Determine the [X, Y] coordinate at the center of the cell enclosing the given text.  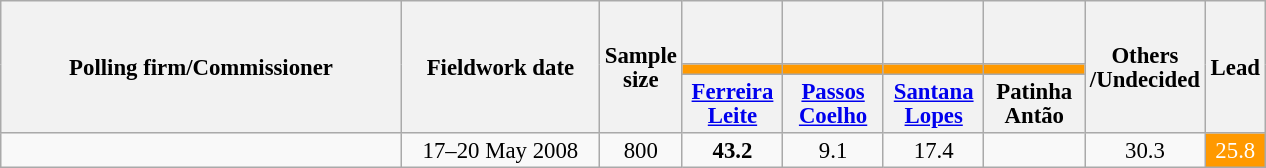
Sample size [640, 67]
Ferreira Leite [732, 104]
25.8 [1235, 150]
Santana Lopes [934, 104]
17–20 May 2008 [500, 150]
43.2 [732, 150]
Lead [1235, 67]
Patinha Antão [1034, 104]
Passos Coelho [834, 104]
Others/Undecided [1146, 67]
800 [640, 150]
9.1 [834, 150]
17.4 [934, 150]
Polling firm/Commissioner [202, 67]
Fieldwork date [500, 67]
30.3 [1146, 150]
